Extract the [X, Y] coordinate from the center of the cell holding the provided text.  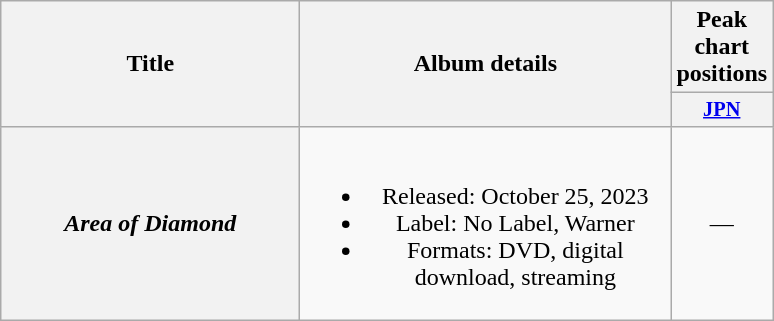
— [722, 223]
Peak chart positions [722, 47]
Area of Diamond [150, 223]
Released: October 25, 2023Label: No Label, WarnerFormats: DVD, digital download, streaming [486, 223]
Album details [486, 64]
JPN [722, 110]
Title [150, 64]
